Output the [X, Y] coordinate of the center of the cell containing the given text.  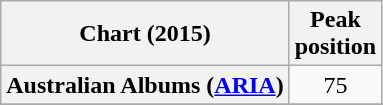
Peak position [335, 34]
75 [335, 85]
Australian Albums (ARIA) [145, 85]
Chart (2015) [145, 34]
